Extract the (X, Y) coordinate from the center of the cell holding the provided text.  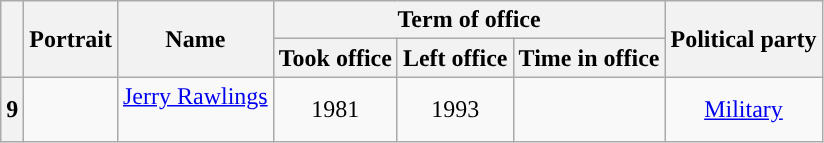
Portrait (71, 39)
Took office (335, 58)
Jerry Rawlings (195, 110)
Name (195, 39)
Military (744, 110)
1993 (455, 110)
1981 (335, 110)
Time in office (589, 58)
Political party (744, 39)
Term of office (469, 20)
9 (12, 110)
Left office (455, 58)
